Scan for the cell matching the given text and deliver its (x, y) coordinate at center. 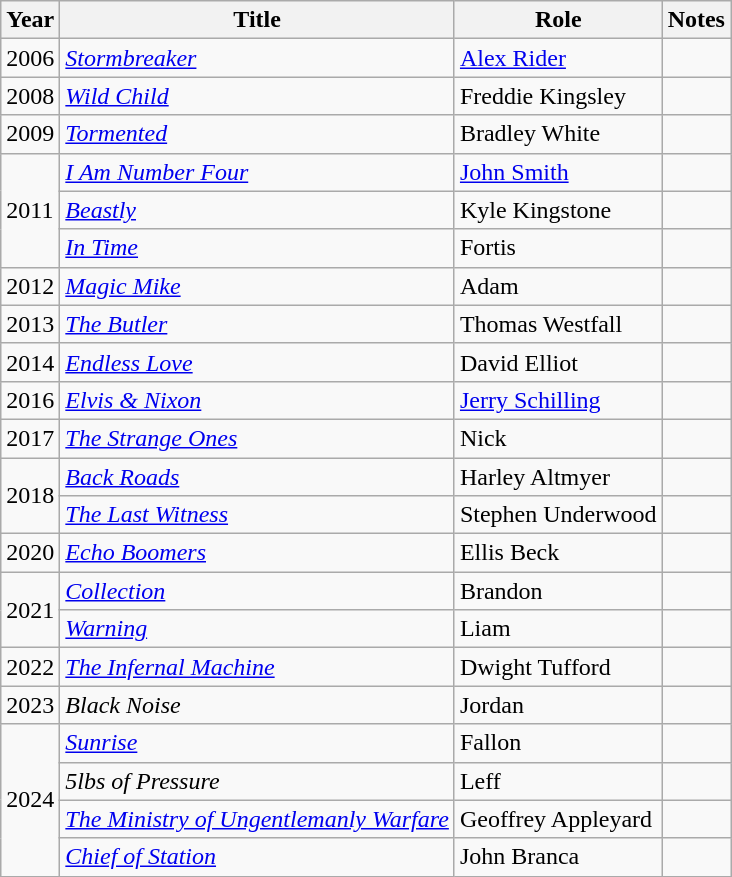
Kyle Kingstone (558, 210)
2018 (30, 496)
Thomas Westfall (558, 324)
Black Noise (258, 705)
Role (558, 20)
2021 (30, 610)
Collection (258, 591)
2009 (30, 134)
Magic Mike (258, 286)
Wild Child (258, 96)
Jordan (558, 705)
Bradley White (558, 134)
In Time (258, 248)
Adam (558, 286)
2011 (30, 210)
2024 (30, 800)
Fortis (558, 248)
2023 (30, 705)
Tormented (258, 134)
Stormbreaker (258, 58)
Title (258, 20)
The Strange Ones (258, 438)
2020 (30, 553)
2014 (30, 362)
Elvis & Nixon (258, 400)
Nick (558, 438)
Alex Rider (558, 58)
Back Roads (258, 477)
Endless Love (258, 362)
The Last Witness (258, 515)
2012 (30, 286)
Stephen Underwood (558, 515)
Dwight Tufford (558, 667)
5lbs of Pressure (258, 781)
2006 (30, 58)
Notes (696, 20)
Leff (558, 781)
Year (30, 20)
Liam (558, 629)
I Am Number Four (258, 172)
John Smith (558, 172)
The Infernal Machine (258, 667)
2017 (30, 438)
Fallon (558, 743)
Brandon (558, 591)
Geoffrey Appleyard (558, 819)
The Ministry of Ungentlemanly Warfare (258, 819)
Jerry Schilling (558, 400)
Harley Altmyer (558, 477)
2013 (30, 324)
Ellis Beck (558, 553)
2008 (30, 96)
Sunrise (258, 743)
Chief of Station (258, 857)
Echo Boomers (258, 553)
2022 (30, 667)
Freddie Kingsley (558, 96)
David Elliot (558, 362)
2016 (30, 400)
Beastly (258, 210)
Warning (258, 629)
John Branca (558, 857)
The Butler (258, 324)
